Scan for the cell matching the given text and deliver its [x, y] coordinate at center. 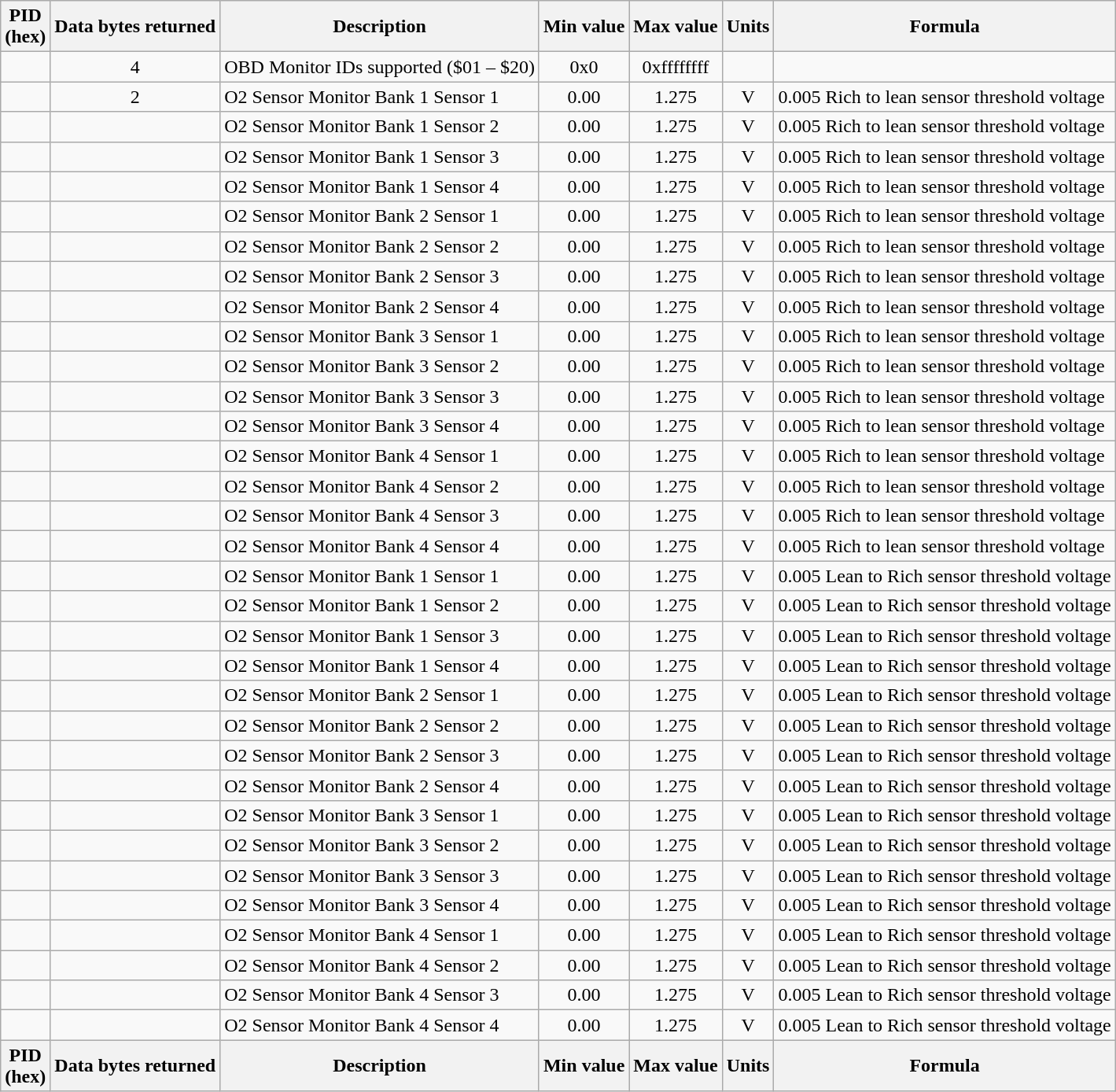
0x0 [584, 67]
2 [135, 97]
4 [135, 67]
OBD Monitor IDs supported ($01 – $20) [380, 67]
0xffffffff [676, 67]
